Return the (x, y) coordinate for the center point of the cell that contains the specified text.  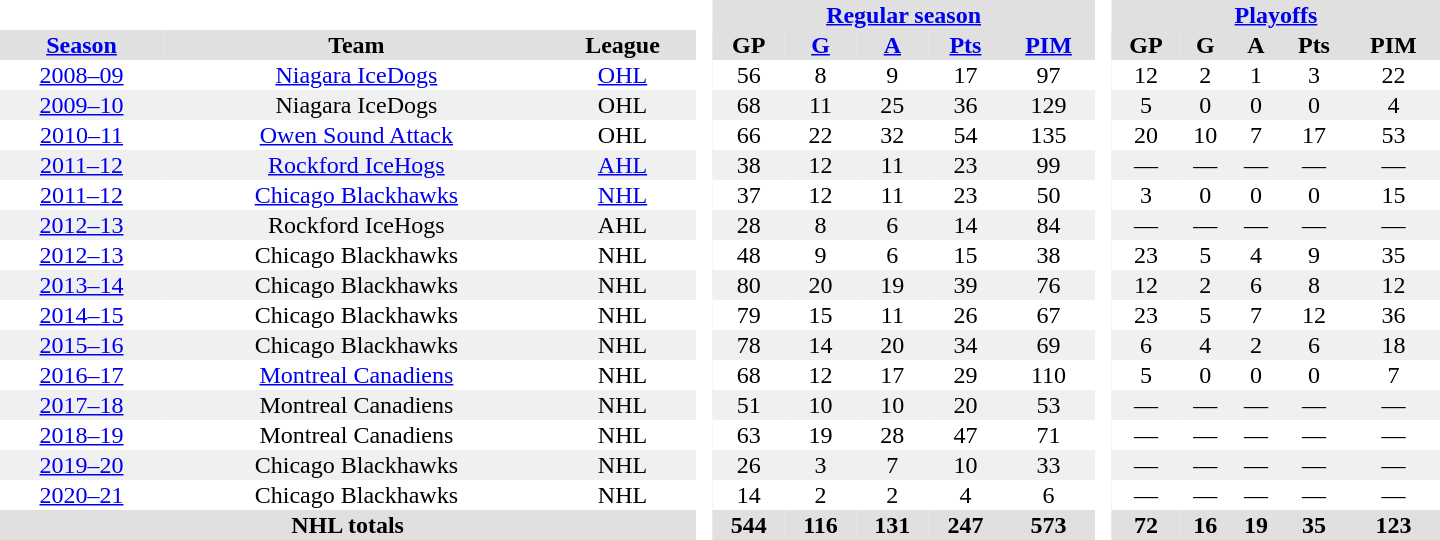
63 (748, 435)
34 (966, 345)
71 (1048, 435)
33 (1048, 465)
66 (748, 135)
51 (748, 405)
25 (892, 105)
2015–16 (82, 345)
Regular season (904, 15)
54 (966, 135)
2009–10 (82, 105)
131 (892, 525)
48 (748, 255)
2020–21 (82, 495)
72 (1146, 525)
32 (892, 135)
18 (1394, 345)
29 (966, 375)
2019–20 (82, 465)
78 (748, 345)
123 (1394, 525)
16 (1206, 525)
50 (1048, 195)
69 (1048, 345)
544 (748, 525)
2010–11 (82, 135)
1 (1256, 75)
2014–15 (82, 315)
NHL totals (348, 525)
Playoffs (1276, 15)
2017–18 (82, 405)
97 (1048, 75)
99 (1048, 165)
67 (1048, 315)
2016–17 (82, 375)
135 (1048, 135)
56 (748, 75)
47 (966, 435)
Owen Sound Attack (356, 135)
116 (820, 525)
Team (356, 45)
84 (1048, 225)
39 (966, 285)
80 (748, 285)
2018–19 (82, 435)
76 (1048, 285)
37 (748, 195)
573 (1048, 525)
247 (966, 525)
Season (82, 45)
League (623, 45)
79 (748, 315)
2008–09 (82, 75)
129 (1048, 105)
2013–14 (82, 285)
110 (1048, 375)
